Detect which cell encompasses the target text, then output its [X, Y] center coordinate. 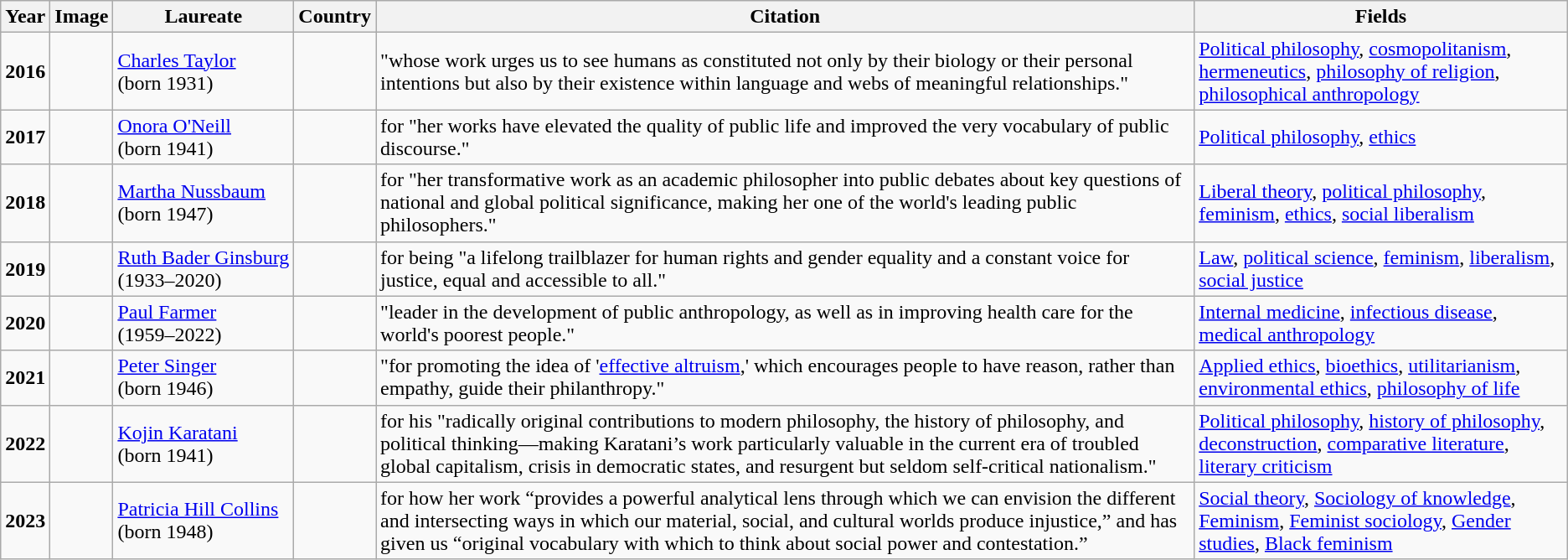
Patricia Hill Collins(born 1948) [204, 521]
Political philosophy, history of philosophy, deconstruction, comparative literature, literary criticism [1381, 443]
Political philosophy, cosmopolitanism, hermeneutics, philosophy of religion, philosophical anthropology [1381, 71]
2022 [25, 443]
2021 [25, 377]
2016 [25, 71]
"for promoting the idea of 'effective altruism,' which encourages people to have reason, rather than empathy, guide their philanthropy." [786, 377]
2018 [25, 203]
Fields [1381, 17]
Political philosophy, ethics [1381, 137]
Year [25, 17]
Laureate [204, 17]
Social theory, Sociology of knowledge, Feminism, Feminist sociology, Gender studies, Black feminism [1381, 521]
Charles Taylor(born 1931) [204, 71]
Kojin Karatani(born 1941) [204, 443]
Paul Farmer(1959–2022) [204, 324]
Onora O'Neill(born 1941) [204, 137]
2017 [25, 137]
for "her works have elevated the quality of public life and improved the very vocabulary of public discourse." [786, 137]
for being "a lifelong trailblazer for human rights and gender equality and a constant voice for justice, equal and accessible to all." [786, 268]
Ruth Bader Ginsburg(1933–2020) [204, 268]
2023 [25, 521]
Image [82, 17]
Country [335, 17]
Liberal theory, political philosophy, feminism, ethics, social liberalism [1381, 203]
2019 [25, 268]
2020 [25, 324]
"leader in the development of public anthropology, as well as in improving health care for the world's poorest people." [786, 324]
Applied ethics, bioethics, utilitarianism, environmental ethics, philosophy of life [1381, 377]
Peter Singer(born 1946) [204, 377]
Internal medicine, infectious disease, medical anthropology [1381, 324]
Citation [786, 17]
Martha Nussbaum(born 1947) [204, 203]
Law, political science, feminism, liberalism, social justice [1381, 268]
